Find where the given text appears and provide that cell's center as (X, Y) coordinate. 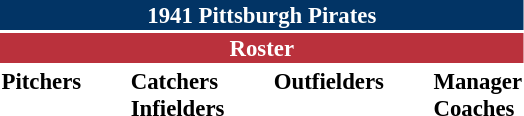
Roster (262, 48)
1941 Pittsburgh Pirates (262, 15)
